Provide the [x, y] coordinate of the cell's center where the given text is located.  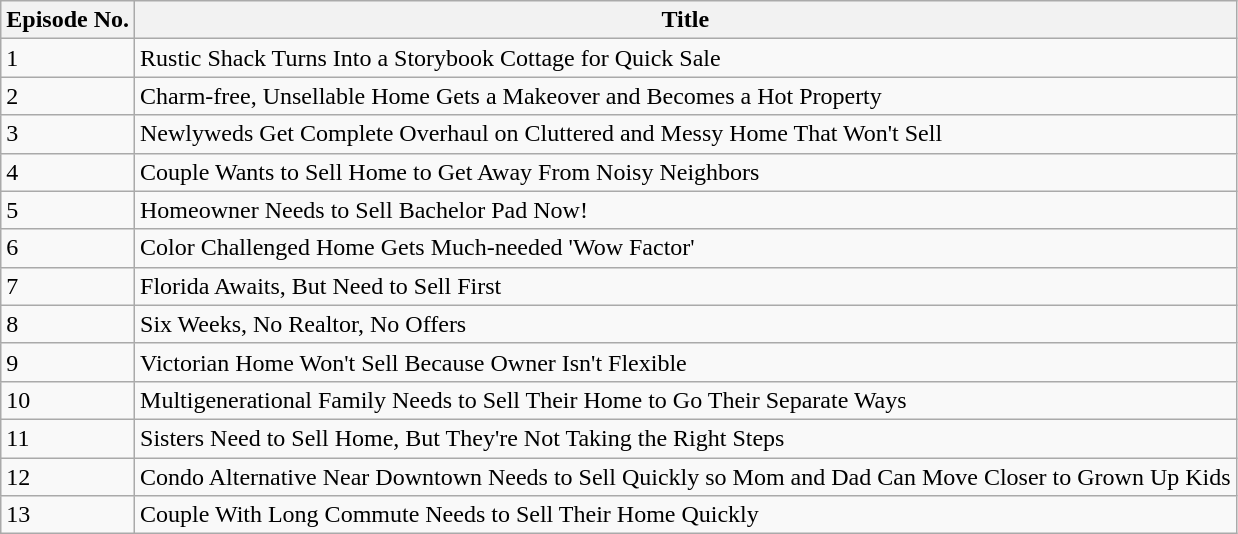
Couple With Long Commute Needs to Sell Their Home Quickly [686, 515]
8 [68, 324]
4 [68, 172]
Florida Awaits, But Need to Sell First [686, 286]
Newlyweds Get Complete Overhaul on Cluttered and Messy Home That Won't Sell [686, 134]
Color Challenged Home Gets Much-needed 'Wow Factor' [686, 248]
Multigenerational Family Needs to Sell Their Home to Go Their Separate Ways [686, 400]
2 [68, 96]
12 [68, 477]
10 [68, 400]
1 [68, 58]
11 [68, 438]
Victorian Home Won't Sell Because Owner Isn't Flexible [686, 362]
Condo Alternative Near Downtown Needs to Sell Quickly so Mom and Dad Can Move Closer to Grown Up Kids [686, 477]
Rustic Shack Turns Into a Storybook Cottage for Quick Sale [686, 58]
13 [68, 515]
Episode No. [68, 20]
5 [68, 210]
6 [68, 248]
9 [68, 362]
Homeowner Needs to Sell Bachelor Pad Now! [686, 210]
7 [68, 286]
Six Weeks, No Realtor, No Offers [686, 324]
Charm-free, Unsellable Home Gets a Makeover and Becomes a Hot Property [686, 96]
3 [68, 134]
Sisters Need to Sell Home, But They're Not Taking the Right Steps [686, 438]
Couple Wants to Sell Home to Get Away From Noisy Neighbors [686, 172]
Title [686, 20]
